From the cell containing the given text, extract its center point as [X, Y] coordinate. 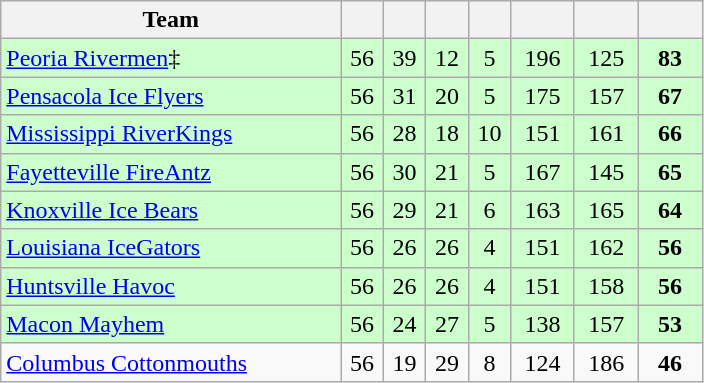
27 [447, 324]
66 [670, 134]
83 [670, 58]
162 [606, 248]
19 [404, 362]
186 [606, 362]
Knoxville Ice Bears [171, 210]
196 [543, 58]
124 [543, 362]
175 [543, 96]
53 [670, 324]
Pensacola Ice Flyers [171, 96]
165 [606, 210]
161 [606, 134]
39 [404, 58]
46 [670, 362]
65 [670, 172]
67 [670, 96]
Team [171, 20]
158 [606, 286]
31 [404, 96]
125 [606, 58]
30 [404, 172]
6 [489, 210]
145 [606, 172]
138 [543, 324]
Macon Mayhem [171, 324]
167 [543, 172]
18 [447, 134]
Huntsville Havoc [171, 286]
Peoria Rivermen‡ [171, 58]
Louisiana IceGators [171, 248]
28 [404, 134]
8 [489, 362]
64 [670, 210]
24 [404, 324]
Fayetteville FireAntz [171, 172]
12 [447, 58]
20 [447, 96]
10 [489, 134]
163 [543, 210]
Mississippi RiverKings [171, 134]
Columbus Cottonmouths [171, 362]
